From the cell containing the given text, extract its center point as (X, Y) coordinate. 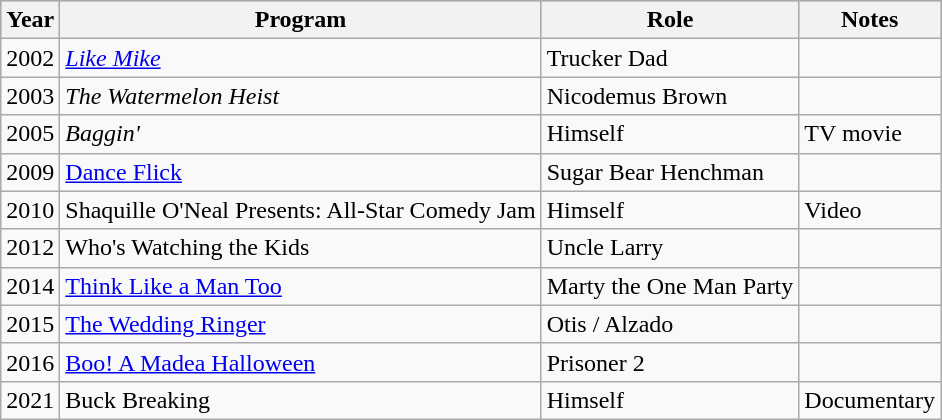
Sugar Bear Henchman (670, 172)
Boo! A Madea Halloween (300, 362)
Notes (870, 20)
2005 (30, 134)
The Watermelon Heist (300, 96)
2021 (30, 400)
Marty the One Man Party (670, 286)
Nicodemus Brown (670, 96)
TV movie (870, 134)
Shaquille O'Neal Presents: All-Star Comedy Jam (300, 210)
Otis / Alzado (670, 324)
2014 (30, 286)
Trucker Dad (670, 58)
2016 (30, 362)
2010 (30, 210)
Prisoner 2 (670, 362)
Video (870, 210)
2015 (30, 324)
2002 (30, 58)
2012 (30, 248)
Baggin' (300, 134)
Think Like a Man Too (300, 286)
Dance Flick (300, 172)
Like Mike (300, 58)
Uncle Larry (670, 248)
Program (300, 20)
Documentary (870, 400)
The Wedding Ringer (300, 324)
Buck Breaking (300, 400)
Role (670, 20)
Who's Watching the Kids (300, 248)
2009 (30, 172)
Year (30, 20)
2003 (30, 96)
